Locate the cell with the specified text and output its [x, y] center coordinate. 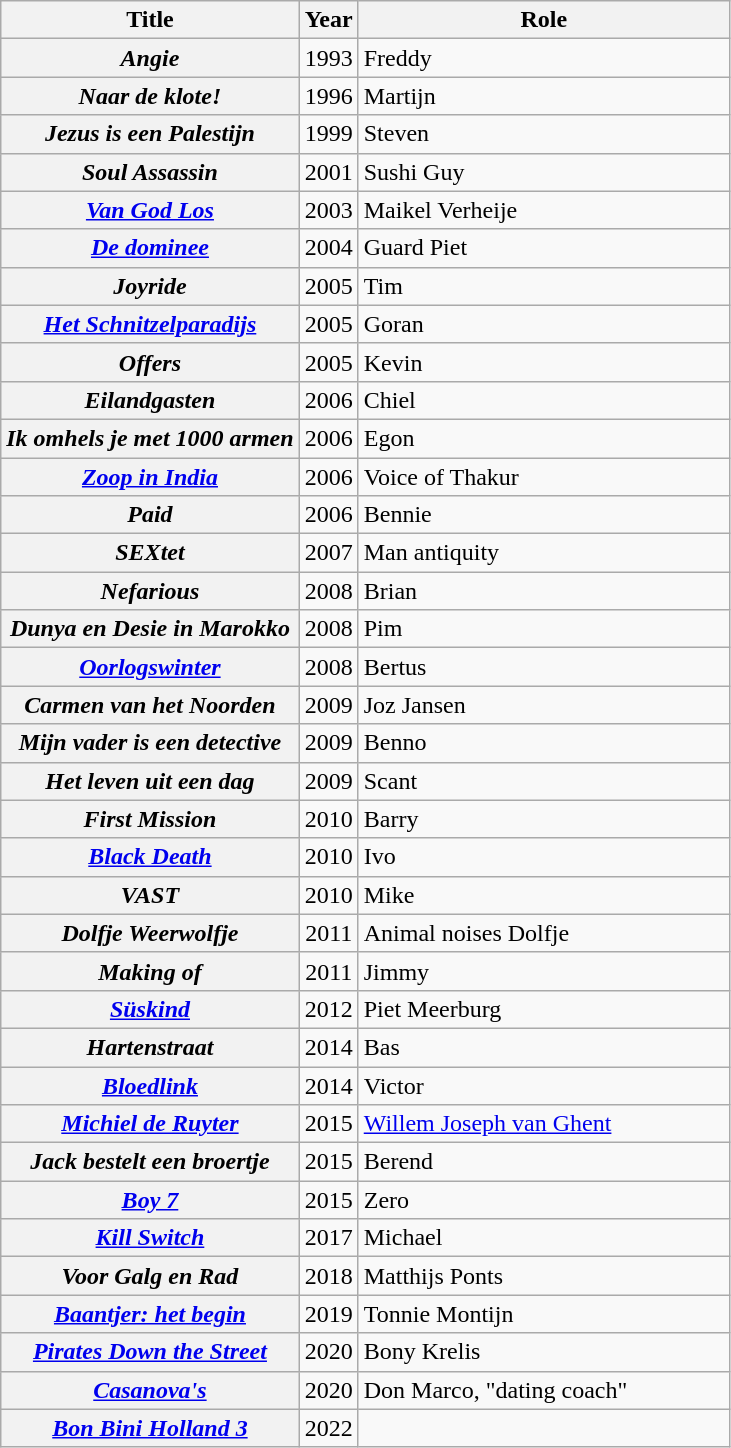
1993 [328, 58]
Oorlogswinter [150, 667]
Bertus [544, 667]
Het leven uit een dag [150, 781]
2019 [328, 1314]
Hartenstraat [150, 1047]
Dunya en Desie in Marokko [150, 629]
Van God Los [150, 210]
Nefarious [150, 591]
Black Death [150, 857]
VAST [150, 895]
Title [150, 20]
Berend [544, 1162]
Piet Meerburg [544, 1009]
Egon [544, 438]
1996 [328, 96]
Michiel de Ruyter [150, 1124]
Zoop in India [150, 477]
Steven [544, 134]
Bennie [544, 515]
First Mission [150, 819]
Mike [544, 895]
Maikel Verheije [544, 210]
Benno [544, 743]
Angie [150, 58]
Matthijs Ponts [544, 1276]
Don Marco, "dating coach" [544, 1390]
Ivo [544, 857]
2012 [328, 1009]
Joz Jansen [544, 705]
2001 [328, 172]
Boy 7 [150, 1200]
Voor Galg en Rad [150, 1276]
Casanova's [150, 1390]
Goran [544, 324]
Joyride [150, 286]
Naar de klote! [150, 96]
Year [328, 20]
2004 [328, 248]
2007 [328, 553]
De dominee [150, 248]
Mijn vader is een detective [150, 743]
Michael [544, 1238]
Baantjer: het begin [150, 1314]
Role [544, 20]
Kevin [544, 362]
Offers [150, 362]
2017 [328, 1238]
2022 [328, 1428]
Bony Krelis [544, 1352]
Victor [544, 1085]
Carmen van het Noorden [150, 705]
Brian [544, 591]
Pim [544, 629]
Barry [544, 819]
Chiel [544, 400]
Freddy [544, 58]
Sushi Guy [544, 172]
Animal noises Dolfje [544, 933]
Bon Bini Holland 3 [150, 1428]
Eilandgasten [150, 400]
Bas [544, 1047]
Paid [150, 515]
Jack bestelt een broertje [150, 1162]
Making of [150, 971]
Pirates Down the Street [150, 1352]
Voice of Thakur [544, 477]
Man antiquity [544, 553]
Martijn [544, 96]
Het Schnitzelparadijs [150, 324]
Scant [544, 781]
Bloedlink [150, 1085]
SEXtet [150, 553]
2018 [328, 1276]
Süskind [150, 1009]
Jimmy [544, 971]
Dolfje Weerwolfje [150, 933]
Zero [544, 1200]
Guard Piet [544, 248]
Willem Joseph van Ghent [544, 1124]
Ik omhels je met 1000 armen [150, 438]
Jezus is een Palestijn [150, 134]
Tim [544, 286]
Soul Assassin [150, 172]
Kill Switch [150, 1238]
Tonnie Montijn [544, 1314]
1999 [328, 134]
2003 [328, 210]
